Find where the given text appears and provide that cell's center as (x, y) coordinate. 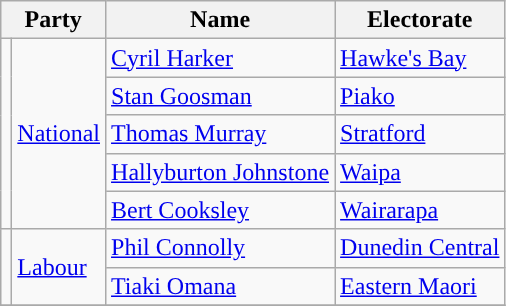
Hawke's Bay (420, 58)
Bert Cooksley (220, 210)
Name (220, 20)
Hallyburton Johnstone (220, 172)
Cyril Harker (220, 58)
Electorate (420, 20)
Stan Goosman (220, 96)
Stratford (420, 134)
Eastern Maori (420, 286)
Thomas Murray (220, 134)
Piako (420, 96)
Tiaki Omana (220, 286)
Party (54, 20)
Labour (59, 267)
Dunedin Central (420, 248)
Phil Connolly (220, 248)
Wairarapa (420, 210)
National (59, 134)
Waipa (420, 172)
